Find where the given text appears and provide that cell's center as (X, Y) coordinate. 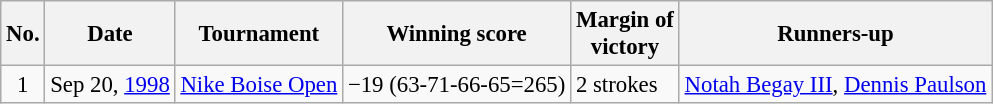
Margin ofvictory (626, 34)
Nike Boise Open (259, 85)
Notah Begay III, Dennis Paulson (835, 85)
Winning score (457, 34)
Date (110, 34)
Runners-up (835, 34)
Tournament (259, 34)
1 (23, 85)
No. (23, 34)
2 strokes (626, 85)
−19 (63-71-66-65=265) (457, 85)
Sep 20, 1998 (110, 85)
